Detect which cell encompasses the target text, then output its (x, y) center coordinate. 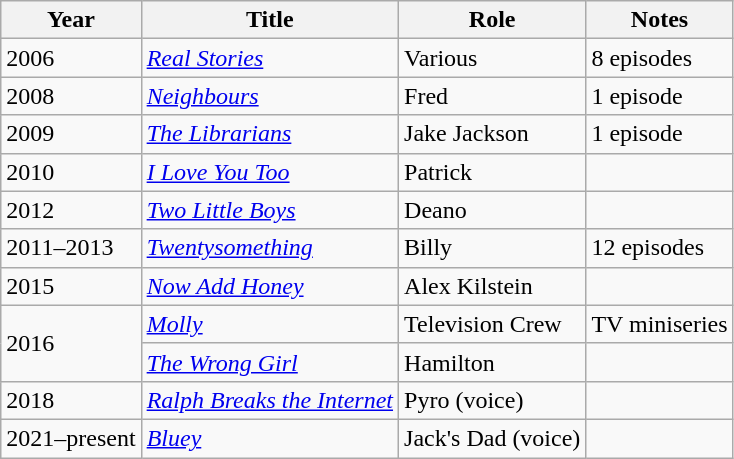
Molly (270, 324)
2012 (71, 210)
The Librarians (270, 134)
2009 (71, 134)
I Love You Too (270, 172)
Deano (492, 210)
Neighbours (270, 96)
The Wrong Girl (270, 362)
Year (71, 20)
Bluey (270, 438)
Television Crew (492, 324)
Patrick (492, 172)
2016 (71, 343)
8 episodes (660, 58)
Role (492, 20)
Two Little Boys (270, 210)
TV miniseries (660, 324)
Real Stories (270, 58)
12 episodes (660, 248)
Twentysomething (270, 248)
2010 (71, 172)
Ralph Breaks the Internet (270, 400)
2008 (71, 96)
2015 (71, 286)
2006 (71, 58)
Alex Kilstein (492, 286)
Notes (660, 20)
2021–present (71, 438)
2011–2013 (71, 248)
Various (492, 58)
Hamilton (492, 362)
Jake Jackson (492, 134)
Pyro (voice) (492, 400)
Jack's Dad (voice) (492, 438)
Billy (492, 248)
Title (270, 20)
2018 (71, 400)
Now Add Honey (270, 286)
Fred (492, 96)
